Extract the [x, y] coordinate from the center of the cell holding the provided text.  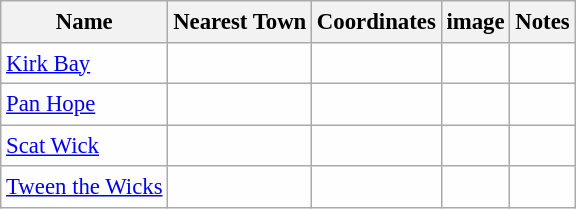
Tween the Wicks [84, 186]
Pan Hope [84, 104]
Nearest Town [240, 22]
Kirk Bay [84, 62]
Notes [542, 22]
Name [84, 22]
image [476, 22]
Coordinates [377, 22]
Scat Wick [84, 146]
